Provide the (x, y) coordinate of the cell's center where the given text is located.  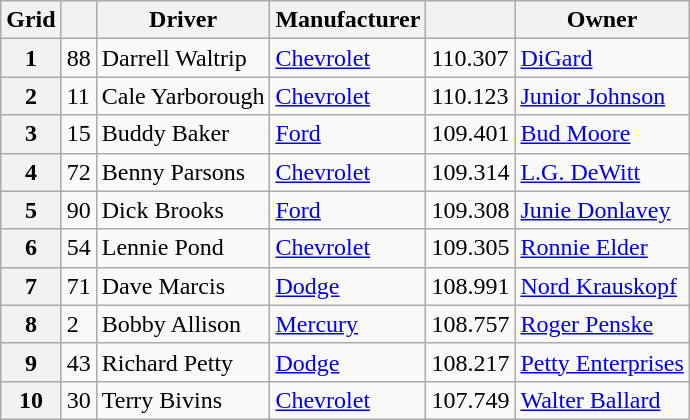
Dick Brooks (183, 210)
Richard Petty (183, 362)
6 (31, 248)
Darrell Waltrip (183, 58)
110.123 (470, 96)
Bobby Allison (183, 324)
88 (78, 58)
Benny Parsons (183, 172)
109.314 (470, 172)
1 (31, 58)
Grid (31, 20)
109.401 (470, 134)
9 (31, 362)
L.G. DeWitt (602, 172)
90 (78, 210)
109.305 (470, 248)
Nord Krauskopf (602, 286)
30 (78, 400)
5 (31, 210)
Mercury (348, 324)
Cale Yarborough (183, 96)
Terry Bivins (183, 400)
Junior Johnson (602, 96)
4 (31, 172)
Bud Moore (602, 134)
54 (78, 248)
Owner (602, 20)
7 (31, 286)
110.307 (470, 58)
Petty Enterprises (602, 362)
10 (31, 400)
107.749 (470, 400)
DiGard (602, 58)
Buddy Baker (183, 134)
11 (78, 96)
72 (78, 172)
Manufacturer (348, 20)
Ronnie Elder (602, 248)
109.308 (470, 210)
Dave Marcis (183, 286)
Roger Penske (602, 324)
43 (78, 362)
Driver (183, 20)
15 (78, 134)
Walter Ballard (602, 400)
71 (78, 286)
108.757 (470, 324)
Junie Donlavey (602, 210)
108.991 (470, 286)
Lennie Pond (183, 248)
8 (31, 324)
108.217 (470, 362)
3 (31, 134)
